Provide the [X, Y] coordinate of the cell's center where the given text is located.  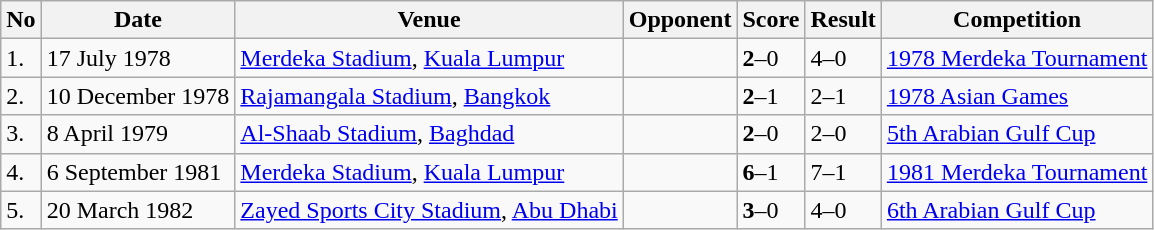
1. [21, 58]
Competition [1017, 20]
Venue [429, 20]
7–1 [843, 172]
Opponent [680, 20]
1978 Merdeka Tournament [1017, 58]
1978 Asian Games [1017, 96]
5th Arabian Gulf Cup [1017, 134]
Date [138, 20]
Result [843, 20]
3–0 [771, 210]
17 July 1978 [138, 58]
8 April 1979 [138, 134]
20 March 1982 [138, 210]
1981 Merdeka Tournament [1017, 172]
3. [21, 134]
Al-Shaab Stadium, Baghdad [429, 134]
6–1 [771, 172]
5. [21, 210]
Rajamangala Stadium, Bangkok [429, 96]
2. [21, 96]
Score [771, 20]
Zayed Sports City Stadium, Abu Dhabi [429, 210]
10 December 1978 [138, 96]
4. [21, 172]
6th Arabian Gulf Cup [1017, 210]
6 September 1981 [138, 172]
No [21, 20]
